Find where the given text appears and provide that cell's center as [X, Y] coordinate. 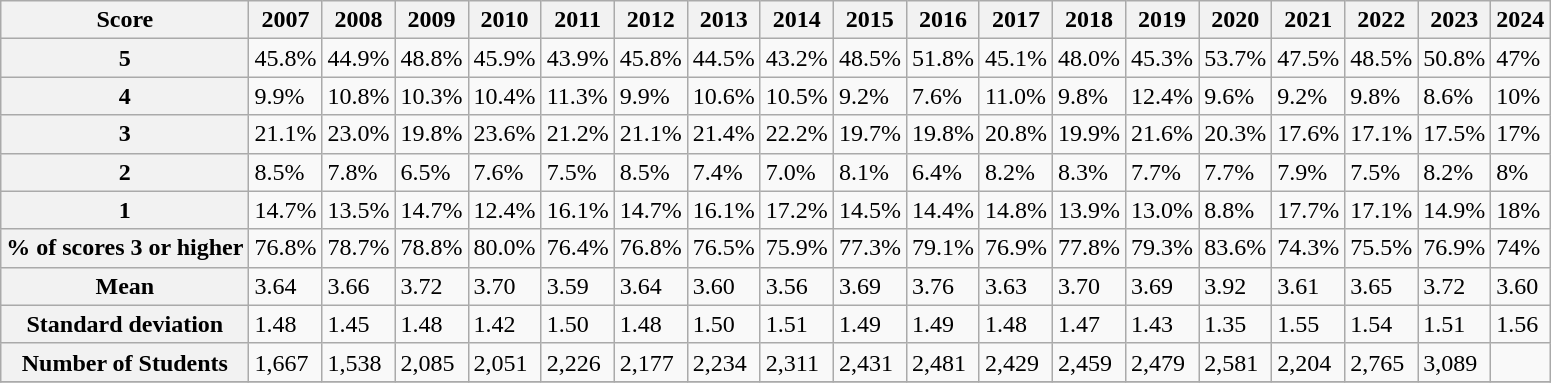
1.42 [504, 324]
Number of Students [125, 362]
47% [1520, 58]
13.0% [1162, 210]
45.3% [1162, 58]
23.0% [358, 134]
45.9% [504, 58]
2,177 [650, 362]
43.2% [796, 58]
2018 [1090, 20]
2019 [1162, 20]
11.3% [578, 96]
19.9% [1090, 134]
10% [1520, 96]
3.92 [1236, 286]
19.7% [870, 134]
13.9% [1090, 210]
20.8% [1016, 134]
74% [1520, 248]
83.6% [1236, 248]
2015 [870, 20]
6.5% [432, 172]
1.45 [358, 324]
3.59 [578, 286]
11.0% [1016, 96]
75.5% [1382, 248]
Standard deviation [125, 324]
2008 [358, 20]
76.5% [724, 248]
78.8% [432, 248]
77.8% [1090, 248]
3.61 [1308, 286]
9.6% [1236, 96]
2012 [650, 20]
Mean [125, 286]
2,311 [796, 362]
3.56 [796, 286]
2009 [432, 20]
48.8% [432, 58]
79.1% [942, 248]
14.4% [942, 210]
80.0% [504, 248]
1,667 [286, 362]
10.5% [796, 96]
1.43 [1162, 324]
3,089 [1454, 362]
79.3% [1162, 248]
10.6% [724, 96]
20.3% [1236, 134]
2010 [504, 20]
53.7% [1236, 58]
14.9% [1454, 210]
1.54 [1382, 324]
8.6% [1454, 96]
5 [125, 58]
21.4% [724, 134]
48.0% [1090, 58]
43.9% [578, 58]
2,429 [1016, 362]
10.4% [504, 96]
1.55 [1308, 324]
76.4% [578, 248]
7.0% [796, 172]
74.3% [1308, 248]
51.8% [942, 58]
78.7% [358, 248]
21.6% [1162, 134]
2017 [1016, 20]
7.8% [358, 172]
8.3% [1090, 172]
7.9% [1308, 172]
77.3% [870, 248]
2016 [942, 20]
8.1% [870, 172]
2,226 [578, 362]
7.4% [724, 172]
44.5% [724, 58]
1.56 [1520, 324]
2024 [1520, 20]
Score [125, 20]
3 [125, 134]
22.2% [796, 134]
6.4% [942, 172]
1.35 [1236, 324]
13.5% [358, 210]
23.6% [504, 134]
8.8% [1236, 210]
2014 [796, 20]
2,581 [1236, 362]
17.2% [796, 210]
1,538 [358, 362]
2022 [1382, 20]
10.8% [358, 96]
2020 [1236, 20]
2,481 [942, 362]
2,431 [870, 362]
14.5% [870, 210]
44.9% [358, 58]
2021 [1308, 20]
2013 [724, 20]
10.3% [432, 96]
18% [1520, 210]
2,765 [1382, 362]
2,234 [724, 362]
2007 [286, 20]
17.5% [1454, 134]
3.63 [1016, 286]
2023 [1454, 20]
2011 [578, 20]
2,459 [1090, 362]
17% [1520, 134]
21.2% [578, 134]
2,051 [504, 362]
14.8% [1016, 210]
3.76 [942, 286]
1 [125, 210]
3.65 [1382, 286]
% of scores 3 or higher [125, 248]
1.47 [1090, 324]
8% [1520, 172]
17.6% [1308, 134]
17.7% [1308, 210]
2,085 [432, 362]
45.1% [1016, 58]
2,479 [1162, 362]
75.9% [796, 248]
3.66 [358, 286]
2,204 [1308, 362]
4 [125, 96]
50.8% [1454, 58]
2 [125, 172]
47.5% [1308, 58]
